Identify which cell holds the provided text, then report its [X, Y] central coordinate. 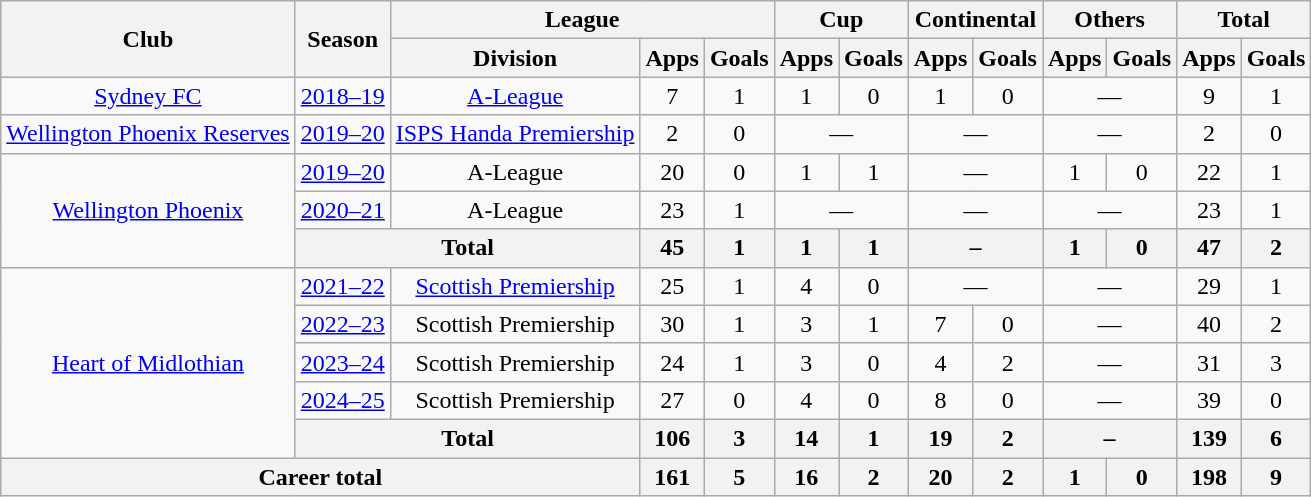
24 [672, 362]
Career total [320, 477]
47 [1209, 248]
Sydney FC [148, 96]
5 [739, 477]
14 [806, 438]
31 [1209, 362]
40 [1209, 324]
2020–21 [342, 210]
Wellington Phoenix Reserves [148, 134]
Club [148, 39]
8 [940, 400]
Heart of Midlothian [148, 362]
139 [1209, 438]
161 [672, 477]
27 [672, 400]
19 [940, 438]
29 [1209, 286]
45 [672, 248]
Wellington Phoenix [148, 210]
25 [672, 286]
2018–19 [342, 96]
League [582, 20]
Continental [975, 20]
Cup [841, 20]
16 [806, 477]
39 [1209, 400]
Division [515, 58]
198 [1209, 477]
ISPS Handa Premiership [515, 134]
6 [1276, 438]
2023–24 [342, 362]
2022–23 [342, 324]
Season [342, 39]
2021–22 [342, 286]
106 [672, 438]
Others [1109, 20]
2024–25 [342, 400]
22 [1209, 172]
30 [672, 324]
